Extract the (X, Y) coordinate from the center of the cell holding the provided text.  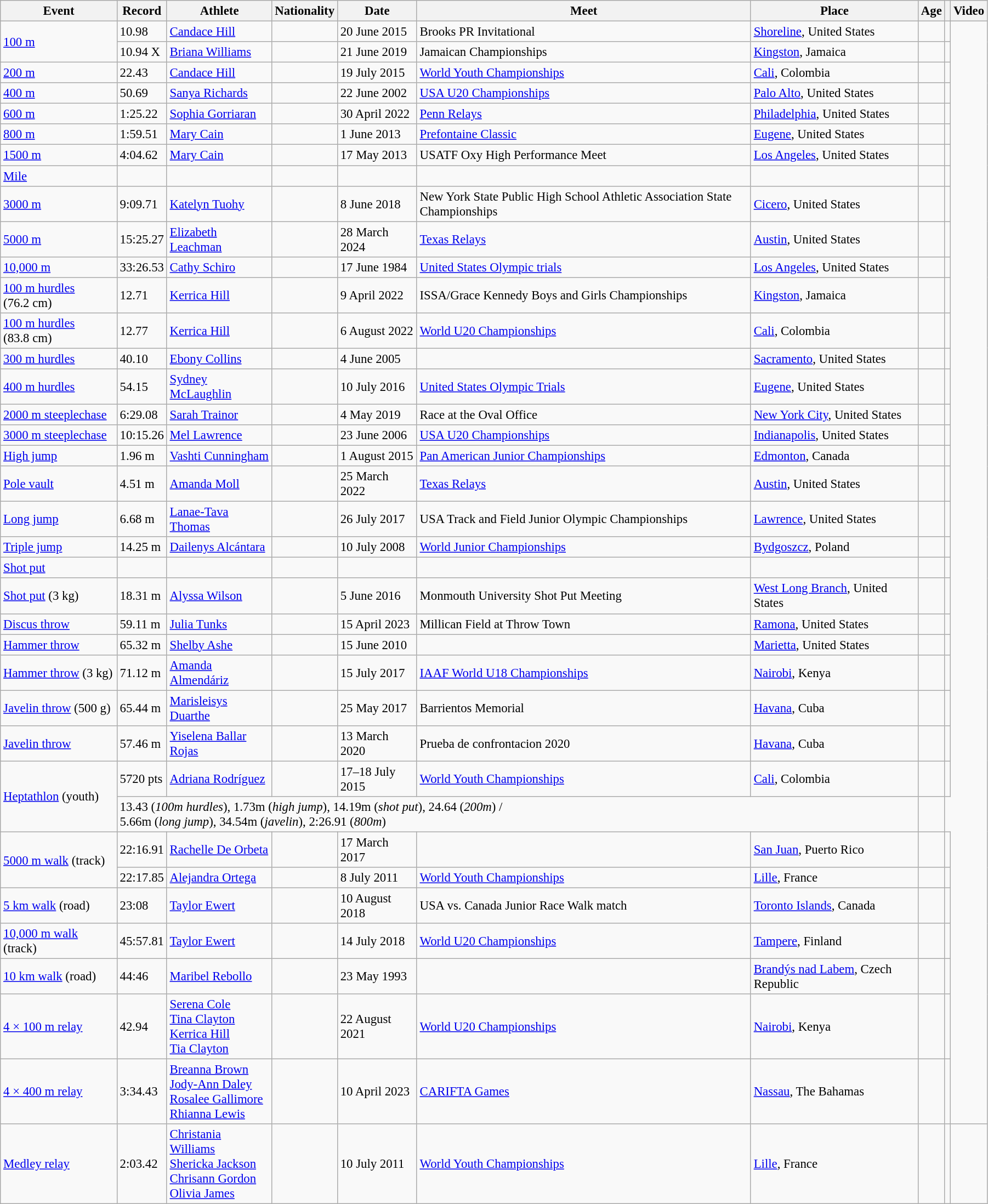
17–18 July 2015 (377, 779)
Cathy Schiro (219, 267)
1 August 2015 (377, 456)
22 August 2021 (377, 1026)
West Long Branch, United States (834, 597)
22:16.91 (141, 850)
Long jump (59, 520)
Bydgoszcz, Poland (834, 547)
15 April 2023 (377, 624)
Briana Williams (219, 52)
22 June 2002 (377, 93)
30 April 2022 (377, 114)
5720 pts (141, 779)
3000 m (59, 204)
10.94 X (141, 52)
9:09.71 (141, 204)
10 km walk (road) (59, 977)
14 July 2018 (377, 941)
Date (377, 11)
High jump (59, 456)
Jamaican Championships (583, 52)
USA Track and Field Junior Olympic Championships (583, 520)
Javelin throw (59, 743)
23 June 2006 (377, 435)
World Junior Championships (583, 547)
4 × 100 m relay (59, 1026)
Christania WilliamsShericka JacksonChrisann GordonOlivia James (219, 1164)
4:04.62 (141, 155)
13.43 (100m hurdles), 1.73m (high jump), 14.19m (shot put), 24.64 (200m) /5.66m (long jump), 34.54m (javelin), 2:26.91 (800m) (518, 815)
Breanna BrownJody-Ann DaleyRosalee GallimoreRhianna Lewis (219, 1092)
Millican Field at Throw Town (583, 624)
Heptathlon (youth) (59, 796)
Lanae-Tava Thomas (219, 520)
Barrientos Memorial (583, 708)
Sydney McLaughlin (219, 387)
Marisleisys Duarthe (219, 708)
Alyssa Wilson (219, 597)
12.77 (141, 331)
4 × 400 m relay (59, 1092)
400 m hurdles (59, 387)
Pole vault (59, 484)
Tampere, Finland (834, 941)
IAAF World U18 Championships (583, 672)
Julia Tunks (219, 624)
4 May 2019 (377, 414)
42.94 (141, 1026)
Maribel Rebollo (219, 977)
33:26.53 (141, 267)
Lawrence, United States (834, 520)
Ebony Collins (219, 359)
2:03.42 (141, 1164)
15 July 2017 (377, 672)
Record (141, 11)
1.96 m (141, 456)
8 June 2018 (377, 204)
23 May 1993 (377, 977)
Indianapolis, United States (834, 435)
13 March 2020 (377, 743)
New York State Public High School Athletic Association State Championships (583, 204)
Alejandra Ortega (219, 878)
Pan American Junior Championships (583, 456)
Sophia Gorriaran (219, 114)
Prefontaine Classic (583, 134)
17 May 2013 (377, 155)
25 March 2022 (377, 484)
Monmouth University Shot Put Meeting (583, 597)
Nassau, The Bahamas (834, 1092)
6:29.08 (141, 414)
10 July 2011 (377, 1164)
10 July 2016 (377, 387)
10 August 2018 (377, 906)
Yiselena Ballar Rojas (219, 743)
9 April 2022 (377, 295)
Penn Relays (583, 114)
21 June 2019 (377, 52)
Rachelle De Orbeta (219, 850)
6.68 m (141, 520)
40.10 (141, 359)
10:15.26 (141, 435)
4 June 2005 (377, 359)
28 March 2024 (377, 239)
Adriana Rodríguez (219, 779)
71.12 m (141, 672)
Marietta, United States (834, 645)
65.32 m (141, 645)
5000 m walk (track) (59, 860)
Toronto Islands, Canada (834, 906)
Shot put (59, 568)
100 m hurdles (83.8 cm) (59, 331)
Ramona, United States (834, 624)
300 m hurdles (59, 359)
USATF Oxy High Performance Meet (583, 155)
1 June 2013 (377, 134)
Event (59, 11)
Vashti Cunningham (219, 456)
20 June 2015 (377, 32)
10,000 m (59, 267)
Meet (583, 11)
Dailenys Alcántara (219, 547)
New York City, United States (834, 414)
Philadelphia, United States (834, 114)
Video (969, 11)
Amanda Moll (219, 484)
USA vs. Canada Junior Race Walk match (583, 906)
Serena ColeTina ClaytonKerrica HillTia Clayton (219, 1026)
400 m (59, 93)
10 July 2008 (377, 547)
100 m hurdles (76.2 cm) (59, 295)
Hammer throw (59, 645)
10 April 2023 (377, 1092)
25 May 2017 (377, 708)
Shoreline, United States (834, 32)
18.31 m (141, 597)
10,000 m walk (track) (59, 941)
Javelin throw (500 g) (59, 708)
5000 m (59, 239)
United States Olympic trials (583, 267)
5 km walk (road) (59, 906)
Place (834, 11)
Mel Lawrence (219, 435)
Medley relay (59, 1164)
6 August 2022 (377, 331)
10.98 (141, 32)
Mile (59, 176)
50.69 (141, 93)
Triple jump (59, 547)
22.43 (141, 73)
800 m (59, 134)
2000 m steeplechase (59, 414)
ISSA/Grace Kennedy Boys and Girls Championships (583, 295)
CARIFTA Games (583, 1092)
Amanda Almendáriz (219, 672)
Shot put (3 kg) (59, 597)
Nationality (305, 11)
Cicero, United States (834, 204)
Palo Alto, United States (834, 93)
8 July 2011 (377, 878)
5 June 2016 (377, 597)
4.51 m (141, 484)
Sacramento, United States (834, 359)
Hammer throw (3 kg) (59, 672)
12.71 (141, 295)
3000 m steeplechase (59, 435)
1:25.22 (141, 114)
15 June 2010 (377, 645)
Brooks PR Invitational (583, 32)
200 m (59, 73)
Sarah Trainor (219, 414)
Athlete (219, 11)
15:25.27 (141, 239)
65.44 m (141, 708)
44:46 (141, 977)
17 June 1984 (377, 267)
1500 m (59, 155)
1:59.51 (141, 134)
3:34.43 (141, 1092)
57.46 m (141, 743)
Edmonton, Canada (834, 456)
59.11 m (141, 624)
San Juan, Puerto Rico (834, 850)
19 July 2015 (377, 73)
Katelyn Tuohy (219, 204)
600 m (59, 114)
Elizabeth Leachman (219, 239)
Prueba de confrontacion 2020 (583, 743)
100 m (59, 42)
54.15 (141, 387)
23:08 (141, 906)
United States Olympic Trials (583, 387)
Shelby Ashe (219, 645)
22:17.85 (141, 878)
Race at the Oval Office (583, 414)
Discus throw (59, 624)
45:57.81 (141, 941)
Sanya Richards (219, 93)
Brandýs nad Labem, Czech Republic (834, 977)
17 March 2017 (377, 850)
26 July 2017 (377, 520)
14.25 m (141, 547)
Age (932, 11)
